Search for the cell housing the specified text and yield its (X, Y) center coordinate. 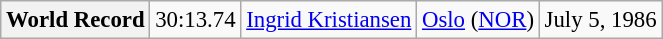
World Record (76, 20)
July 5, 1986 (600, 20)
Ingrid Kristiansen (329, 20)
Oslo (NOR) (478, 20)
30:13.74 (196, 20)
